Identify which cell holds the provided text, then report its [x, y] central coordinate. 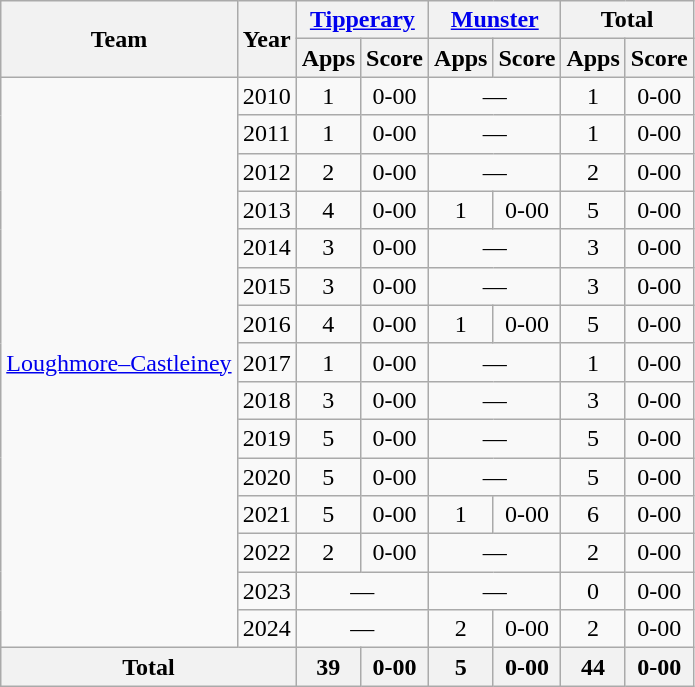
2012 [266, 172]
2020 [266, 477]
2023 [266, 591]
2021 [266, 515]
2010 [266, 96]
2017 [266, 362]
44 [593, 667]
2015 [266, 286]
2011 [266, 134]
2018 [266, 400]
2019 [266, 438]
2022 [266, 553]
39 [328, 667]
Munster [495, 20]
2013 [266, 210]
Year [266, 39]
0 [593, 591]
2016 [266, 324]
2014 [266, 248]
6 [593, 515]
Tipperary [362, 20]
2024 [266, 629]
Team [119, 39]
Loughmore–Castleiney [119, 362]
